Output the (X, Y) coordinate of the center of the cell containing the given text.  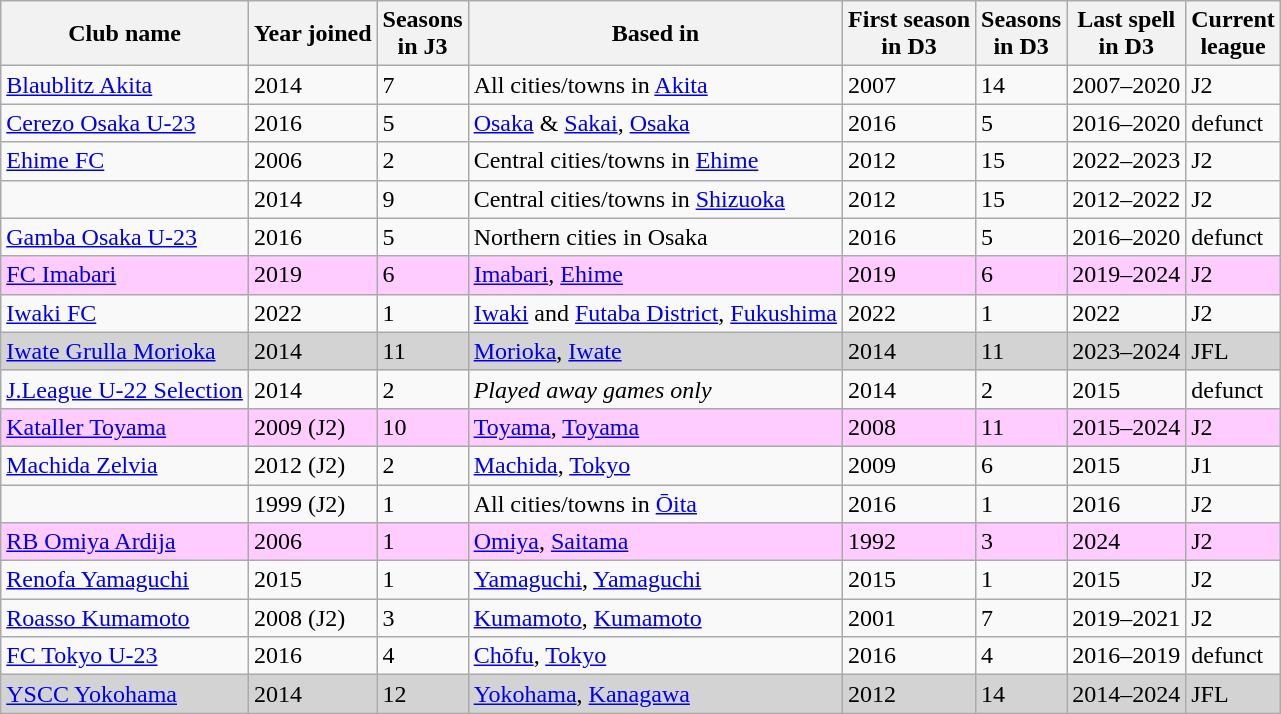
2024 (1126, 542)
2009 (J2) (312, 427)
Central cities/towns in Ehime (655, 161)
2001 (910, 618)
Roasso Kumamoto (125, 618)
Cerezo Osaka U-23 (125, 123)
2008 (910, 427)
FC Tokyo U-23 (125, 656)
2016–2019 (1126, 656)
Yamaguchi, Yamaguchi (655, 580)
2015–2024 (1126, 427)
J.League U-22 Selection (125, 389)
2008 (J2) (312, 618)
Ehime FC (125, 161)
2007 (910, 85)
1999 (J2) (312, 503)
Toyama, Toyama (655, 427)
2009 (910, 465)
Machida, Tokyo (655, 465)
12 (422, 694)
2007–2020 (1126, 85)
Omiya, Saitama (655, 542)
RB Omiya Ardija (125, 542)
Based in (655, 34)
Iwate Grulla Morioka (125, 351)
J1 (1234, 465)
Machida Zelvia (125, 465)
2023–2024 (1126, 351)
Kataller Toyama (125, 427)
Chōfu, Tokyo (655, 656)
2022–2023 (1126, 161)
Iwaki FC (125, 313)
FC Imabari (125, 275)
Renofa Yamaguchi (125, 580)
Played away games only (655, 389)
First seasonin D3 (910, 34)
2019–2021 (1126, 618)
Iwaki and Futaba District, Fukushima (655, 313)
Year joined (312, 34)
2014–2024 (1126, 694)
Blaublitz Akita (125, 85)
Seasonsin J3 (422, 34)
2012 (J2) (312, 465)
Currentleague (1234, 34)
Kumamoto, Kumamoto (655, 618)
2019–2024 (1126, 275)
All cities/towns in Ōita (655, 503)
9 (422, 199)
Central cities/towns in Shizuoka (655, 199)
Gamba Osaka U-23 (125, 237)
Morioka, Iwate (655, 351)
2012–2022 (1126, 199)
All cities/towns in Akita (655, 85)
Last spellin D3 (1126, 34)
10 (422, 427)
Club name (125, 34)
Imabari, Ehime (655, 275)
1992 (910, 542)
Yokohama, Kanagawa (655, 694)
Seasonsin D3 (1022, 34)
Northern cities in Osaka (655, 237)
YSCC Yokohama (125, 694)
Osaka & Sakai, Osaka (655, 123)
